Identify which cell holds the provided text, then report its [x, y] central coordinate. 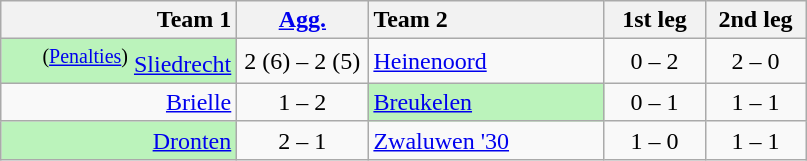
Agg. [302, 20]
Breukelen [486, 102]
Team 2 [486, 20]
Dronten [119, 140]
1st leg [654, 20]
Brielle [119, 102]
(Penalties) Sliedrecht [119, 62]
0 – 1 [654, 102]
Zwaluwen '30 [486, 140]
2 – 1 [302, 140]
2nd leg [756, 20]
Heinenoord [486, 62]
2 – 0 [756, 62]
1 – 0 [654, 140]
0 – 2 [654, 62]
Team 1 [119, 20]
1 – 2 [302, 102]
2 (6) – 2 (5) [302, 62]
